Capture the cell that displays the provided text and extract its (x, y) central coordinate. 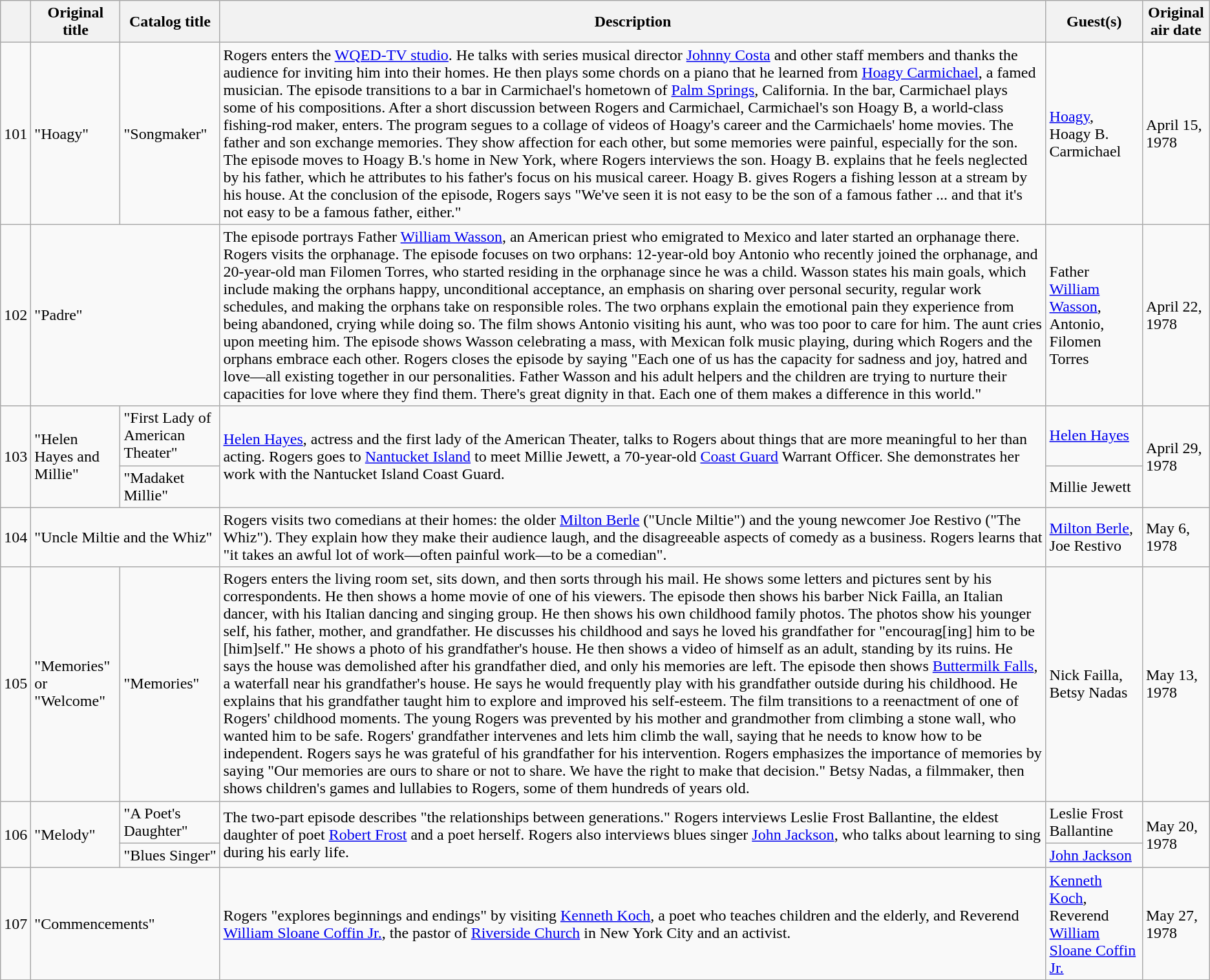
"Helen Hayes and Millie" (76, 456)
Original air date (1176, 22)
April 15, 1978 (1176, 133)
Catalog title (170, 22)
"First Lady of American Theater" (170, 436)
107 (16, 923)
Kenneth Koch, Reverend William Sloane Coffin Jr. (1094, 923)
"Padre" (125, 315)
"Melody" (76, 834)
May 6, 1978 (1176, 537)
Millie Jewett (1094, 486)
May 13, 1978 (1176, 684)
Helen Hayes (1094, 436)
103 (16, 456)
"Songmaker" (170, 133)
"Hoagy" (76, 133)
May 27, 1978 (1176, 923)
April 29, 1978 (1176, 456)
April 22, 1978 (1176, 315)
101 (16, 133)
Leslie Frost Ballantine (1094, 822)
104 (16, 537)
May 20, 1978 (1176, 834)
"Blues Singer" (170, 855)
Guest(s) (1094, 22)
"Memories" or "Welcome" (76, 684)
John Jackson (1094, 855)
106 (16, 834)
Milton Berle, Joe Restivo (1094, 537)
Original title (76, 22)
Description (633, 22)
"Commencements" (125, 923)
"Madaket Millie" (170, 486)
"Memories" (170, 684)
Hoagy, Hoagy B. Carmichael (1094, 133)
Father William Wasson, Antonio, Filomen Torres (1094, 315)
"Uncle Miltie and the Whiz" (125, 537)
"A Poet's Daughter" (170, 822)
102 (16, 315)
105 (16, 684)
Nick Failla, Betsy Nadas (1094, 684)
